Search for the cell housing the specified text and yield its (X, Y) center coordinate. 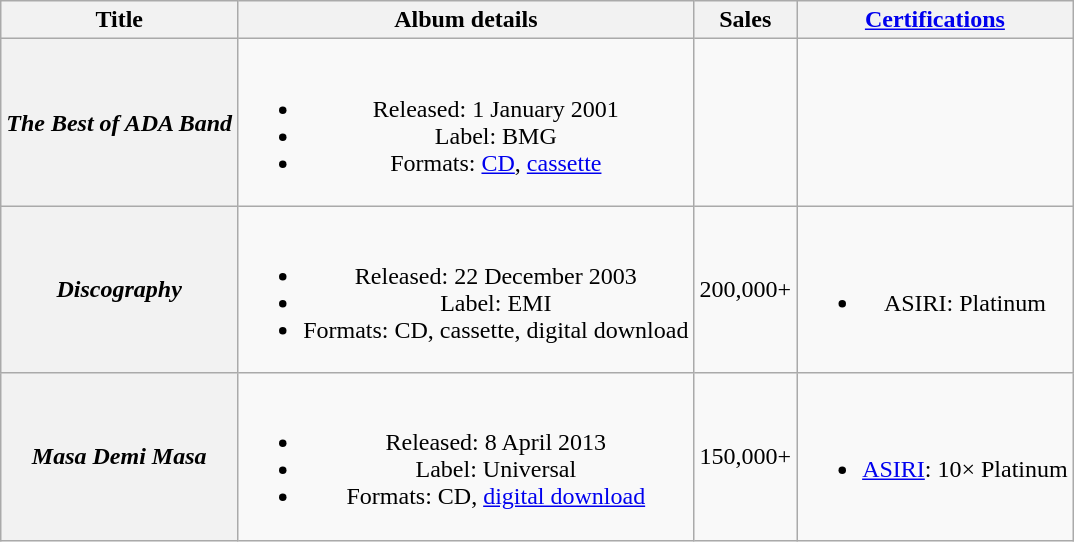
Album details (466, 20)
Certifications (936, 20)
Released: 22 December 2003Label: EMIFormats: CD, cassette, digital download (466, 290)
Released: 8 April 2013Label: UniversalFormats: CD, digital download (466, 456)
Title (120, 20)
ASIRI: Platinum (936, 290)
Released: 1 January 2001Label: BMGFormats: CD, cassette (466, 122)
Masa Demi Masa (120, 456)
200,000+ (746, 290)
ASIRI: 10× Platinum (936, 456)
Sales (746, 20)
Discography (120, 290)
150,000+ (746, 456)
The Best of ADA Band (120, 122)
